Identify which cell holds the provided text, then report its [x, y] central coordinate. 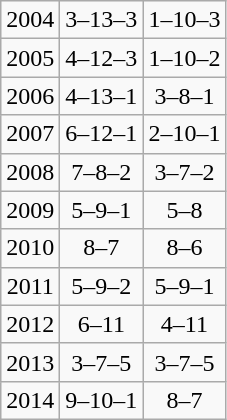
5–9–2 [102, 286]
4–13–1 [102, 96]
4–11 [184, 324]
2013 [30, 362]
3–8–1 [184, 96]
2009 [30, 210]
2004 [30, 20]
2005 [30, 58]
2008 [30, 172]
2007 [30, 134]
3–13–3 [102, 20]
3–7–2 [184, 172]
2011 [30, 286]
9–10–1 [102, 400]
2006 [30, 96]
5–8 [184, 210]
6–11 [102, 324]
6–12–1 [102, 134]
2012 [30, 324]
8–6 [184, 248]
2014 [30, 400]
1–10–3 [184, 20]
2010 [30, 248]
2–10–1 [184, 134]
7–8–2 [102, 172]
4–12–3 [102, 58]
1–10–2 [184, 58]
